Output the [x, y] coordinate of the center of the cell containing the given text.  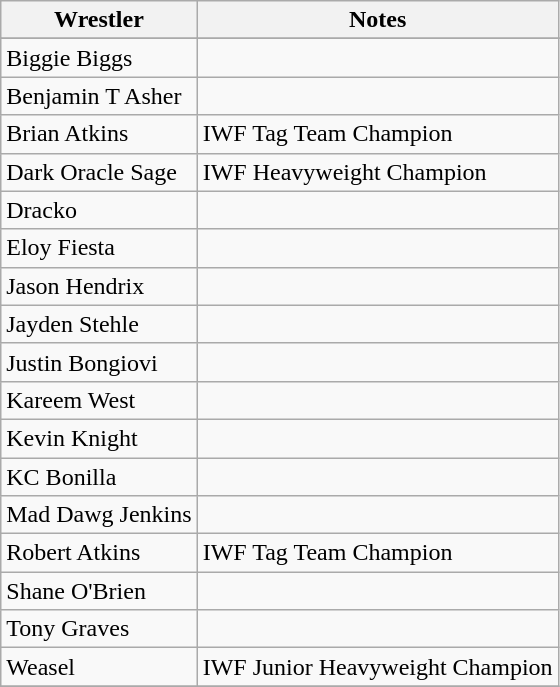
Tony Graves [99, 629]
Wrestler [99, 20]
Kareem West [99, 400]
Brian Atkins [99, 134]
Mad Dawg Jenkins [99, 515]
IWF Junior Heavyweight Champion [378, 667]
Kevin Knight [99, 438]
Notes [378, 20]
IWF Heavyweight Champion [378, 172]
Weasel [99, 667]
Benjamin T Asher [99, 96]
Robert Atkins [99, 553]
Jason Hendrix [99, 286]
Dark Oracle Sage [99, 172]
KC Bonilla [99, 477]
Jayden Stehle [99, 324]
Dracko [99, 210]
Shane O'Brien [99, 591]
Eloy Fiesta [99, 248]
Justin Bongiovi [99, 362]
Biggie Biggs [99, 58]
